Return [x, y] of the center of cell containing provided text 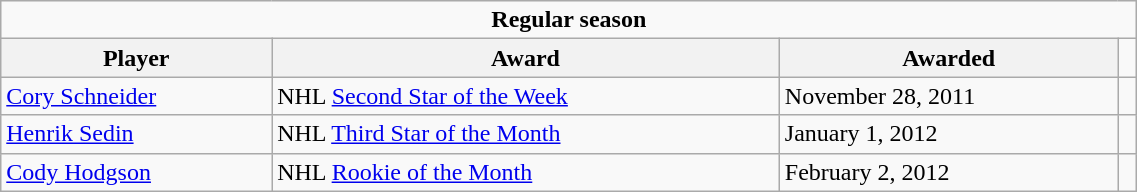
January 1, 2012 [948, 134]
February 2, 2012 [948, 172]
Henrik Sedin [136, 134]
NHL Second Star of the Week [526, 96]
Awarded [948, 58]
Award [526, 58]
Regular season [569, 20]
November 28, 2011 [948, 96]
NHL Third Star of the Month [526, 134]
Player [136, 58]
Cody Hodgson [136, 172]
NHL Rookie of the Month [526, 172]
Cory Schneider [136, 96]
